Output the (x, y) coordinate of the center of the cell containing the given text.  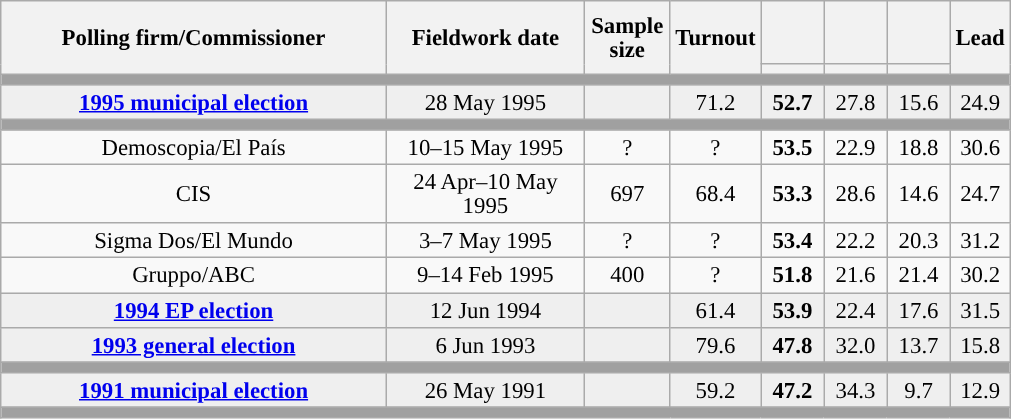
71.2 (716, 102)
Demoscopia/El País (194, 148)
9–14 Feb 1995 (485, 276)
53.4 (792, 242)
34.3 (856, 390)
400 (627, 276)
1991 municipal election (194, 390)
Polling firm/Commissioner (194, 38)
68.4 (716, 194)
17.6 (918, 310)
1993 general election (194, 344)
47.2 (792, 390)
21.6 (856, 276)
53.5 (792, 148)
12.9 (980, 390)
13.7 (918, 344)
30.6 (980, 148)
28.6 (856, 194)
24.9 (980, 102)
22.4 (856, 310)
31.5 (980, 310)
3–7 May 1995 (485, 242)
53.3 (792, 194)
697 (627, 194)
9.7 (918, 390)
61.4 (716, 310)
10–15 May 1995 (485, 148)
52.7 (792, 102)
15.8 (980, 344)
26 May 1991 (485, 390)
53.9 (792, 310)
CIS (194, 194)
79.6 (716, 344)
22.2 (856, 242)
20.3 (918, 242)
30.2 (980, 276)
24.7 (980, 194)
14.6 (918, 194)
32.0 (856, 344)
Turnout (716, 38)
47.8 (792, 344)
Sigma Dos/El Mundo (194, 242)
1995 municipal election (194, 102)
18.8 (918, 148)
Sample size (627, 38)
Lead (980, 38)
28 May 1995 (485, 102)
27.8 (856, 102)
15.6 (918, 102)
6 Jun 1993 (485, 344)
Fieldwork date (485, 38)
51.8 (792, 276)
Gruppo/ABC (194, 276)
31.2 (980, 242)
21.4 (918, 276)
22.9 (856, 148)
24 Apr–10 May 1995 (485, 194)
1994 EP election (194, 310)
59.2 (716, 390)
12 Jun 1994 (485, 310)
